Search for the cell housing the specified text and yield its [X, Y] center coordinate. 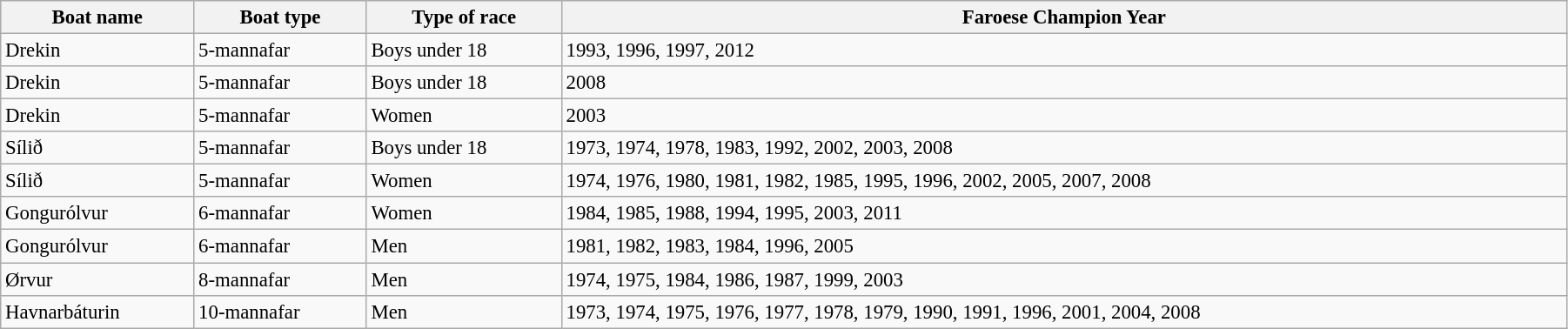
Ørvur [97, 279]
2003 [1063, 116]
1973, 1974, 1975, 1976, 1977, 1978, 1979, 1990, 1991, 1996, 2001, 2004, 2008 [1063, 312]
1973, 1974, 1978, 1983, 1992, 2002, 2003, 2008 [1063, 148]
1981, 1982, 1983, 1984, 1996, 2005 [1063, 246]
1984, 1985, 1988, 1994, 1995, 2003, 2011 [1063, 213]
2008 [1063, 83]
10-mannafar [280, 312]
Type of race [464, 17]
Boat name [97, 17]
Faroese Champion Year [1063, 17]
Boat type [280, 17]
1993, 1996, 1997, 2012 [1063, 50]
1974, 1975, 1984, 1986, 1987, 1999, 2003 [1063, 279]
Havnarbáturin [97, 312]
8-mannafar [280, 279]
1974, 1976, 1980, 1981, 1982, 1985, 1995, 1996, 2002, 2005, 2007, 2008 [1063, 181]
